Identify which cell holds the provided text, then report its (x, y) central coordinate. 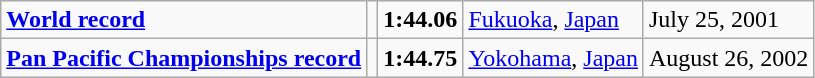
1:44.75 (420, 58)
World record (184, 20)
July 25, 2001 (728, 20)
August 26, 2002 (728, 58)
1:44.06 (420, 20)
Pan Pacific Championships record (184, 58)
Yokohama, Japan (554, 58)
Fukuoka, Japan (554, 20)
